From the cell containing the given text, extract its center point as [x, y] coordinate. 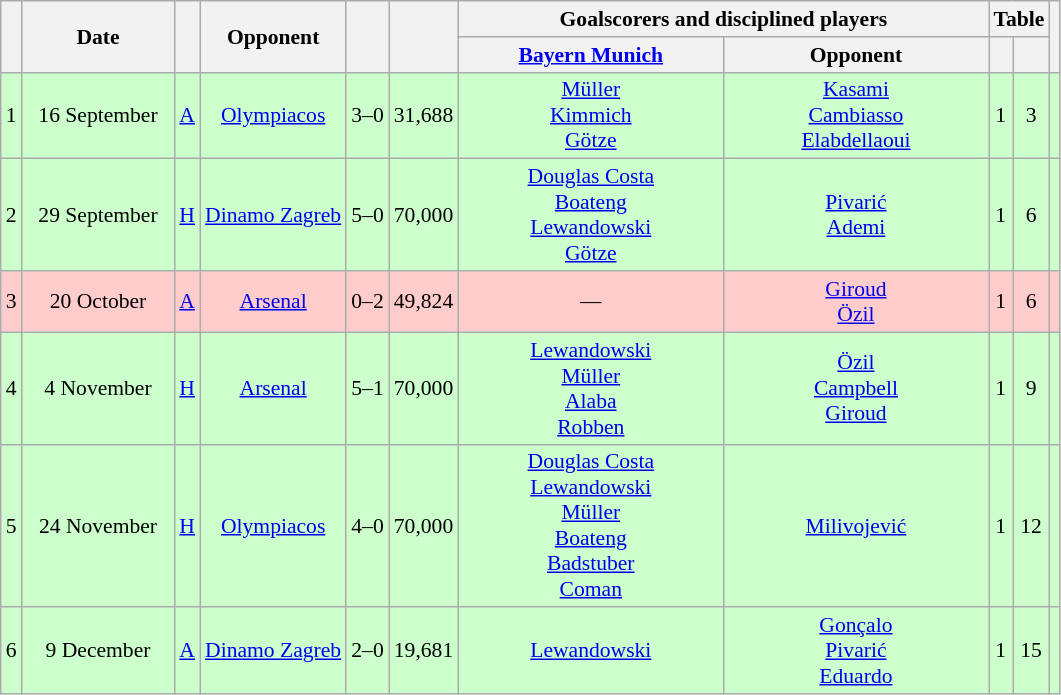
Gonçalo Pivarić Eduardo [856, 652]
29 September [98, 215]
20 October [98, 302]
Kasami Cambiasso Elabdellaoui [856, 116]
24 November [98, 526]
Douglas Costa Boateng Lewandowski Götze [590, 215]
Müller Kimmich Götze [590, 116]
Table [1018, 19]
19,681 [424, 652]
Özil Campbell Giroud [856, 388]
31,688 [424, 116]
16 September [98, 116]
5–1 [368, 388]
Pivarić Ademi [856, 215]
Lewandowski Müller Alaba Robben [590, 388]
9 [1032, 388]
Giroud Özil [856, 302]
12 [1032, 526]
4 [12, 388]
2–0 [368, 652]
Douglas Costa Lewandowski Müller Boateng Badstuber Coman [590, 526]
Goalscorers and disciplined players [723, 19]
49,824 [424, 302]
5 [12, 526]
15 [1032, 652]
4 November [98, 388]
0–2 [368, 302]
3–0 [368, 116]
Milivojević [856, 526]
9 December [98, 652]
Bayern Munich [590, 55]
Date [98, 36]
— [590, 302]
5–0 [368, 215]
Lewandowski [590, 652]
4–0 [368, 526]
2 [12, 215]
